Capture the cell that displays the provided text and extract its [X, Y] central coordinate. 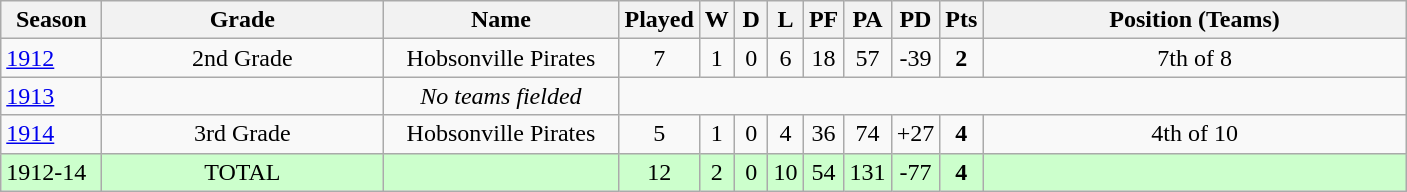
1912 [52, 58]
PD [916, 20]
7 [659, 58]
2nd Grade [242, 58]
131 [868, 172]
-77 [916, 172]
Grade [242, 20]
No teams fielded [501, 96]
10 [786, 172]
PA [868, 20]
1913 [52, 96]
Pts [962, 20]
3rd Grade [242, 134]
4th of 10 [1195, 134]
54 [824, 172]
Season [52, 20]
Position (Teams) [1195, 20]
5 [659, 134]
Name [501, 20]
-39 [916, 58]
7th of 8 [1195, 58]
Played [659, 20]
12 [659, 172]
L [786, 20]
PF [824, 20]
1912-14 [52, 172]
18 [824, 58]
1914 [52, 134]
74 [868, 134]
W [716, 20]
36 [824, 134]
57 [868, 58]
+27 [916, 134]
6 [786, 58]
TOTAL [242, 172]
D [751, 20]
